Locate the cell with the specified text and output its [X, Y] center coordinate. 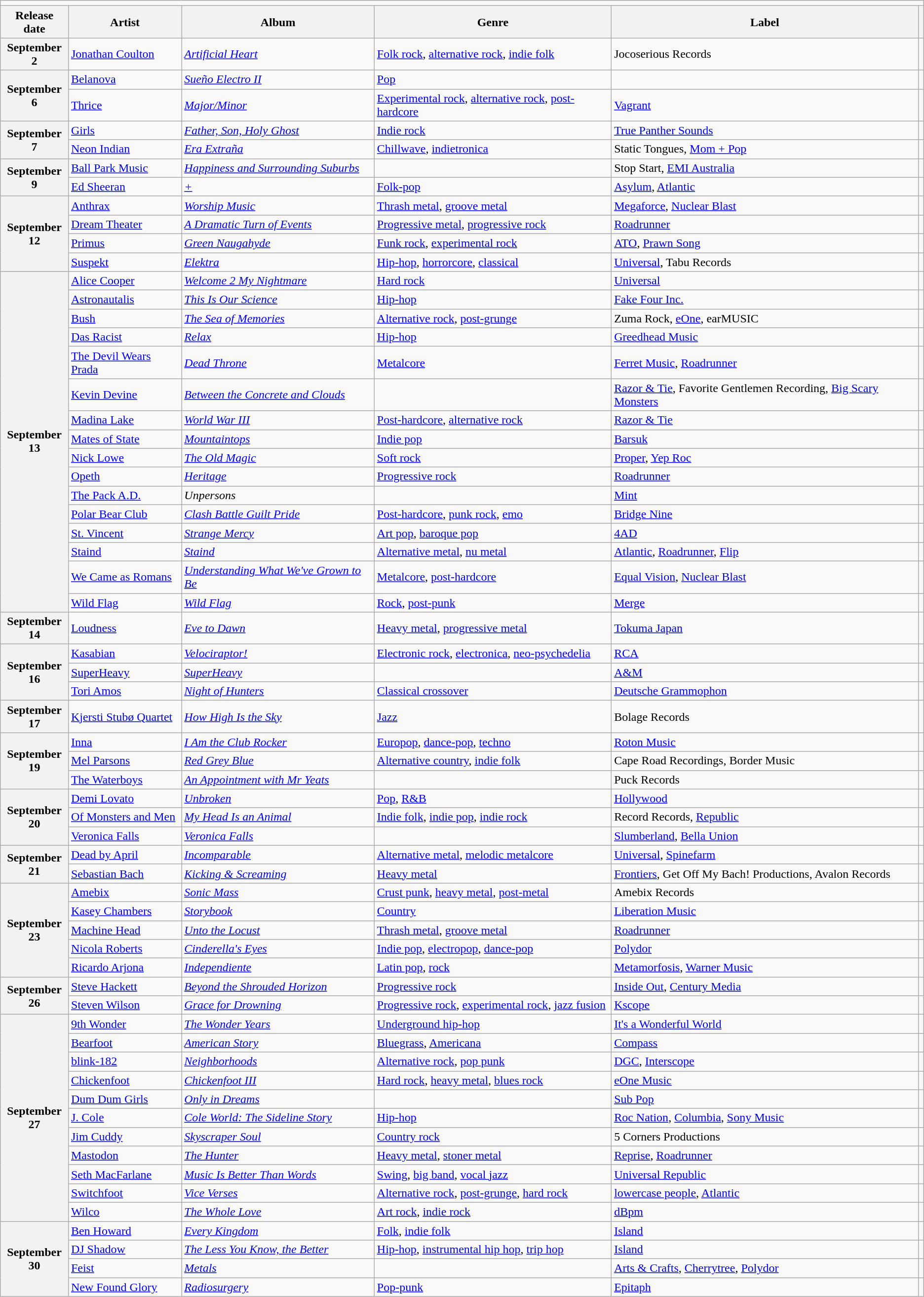
Experimental rock, alternative rock, post-hardcore [493, 105]
Hip-hop, instrumental hip hop, trip hop [493, 1250]
Amebix Records [765, 892]
Worship Music [278, 205]
Kasabian [124, 654]
Pop-punk [493, 1287]
Release date [35, 22]
Post-hardcore, punk rock, emo [493, 514]
Equal Vision, Nuclear Blast [765, 577]
Epitaph [765, 1287]
Kjersti Stubø Quartet [124, 717]
Steve Hackett [124, 986]
Girls [124, 130]
Storybook [278, 911]
Pop [493, 79]
September17 [35, 717]
Hard rock [493, 281]
DJ Shadow [124, 1250]
Art pop, baroque pop [493, 533]
Chillwave, indietronica [493, 149]
Unto the Locust [278, 930]
Ball Park Music [124, 168]
Heritage [278, 476]
Greedhead Music [765, 337]
Mountaintops [278, 439]
Soft rock [493, 458]
Velociraptor! [278, 654]
Artificial Heart [278, 54]
September20 [35, 817]
Razor & Tie, Favorite Gentlemen Recording, Big Scary Monsters [765, 395]
Tori Amos [124, 691]
Grace for Drowning [278, 1005]
The Waterboys [124, 780]
Kasey Chambers [124, 911]
Ben Howard [124, 1231]
Machine Head [124, 930]
eOne Music [765, 1080]
Classical crossover [493, 691]
Mint [765, 495]
Chickenfoot [124, 1080]
Bush [124, 318]
Primus [124, 243]
A&M [765, 672]
Unbroken [278, 798]
Suspekt [124, 262]
September14 [35, 628]
Dead Throne [278, 362]
Dum Dum Girls [124, 1099]
How High Is the Sky [278, 717]
dBpm [765, 1212]
Universal [765, 281]
Alternative rock, post-grunge, hard rock [493, 1193]
September12 [35, 234]
September16 [35, 672]
It's a Wonderful World [765, 1024]
Puck Records [765, 780]
Rock, post-punk [493, 603]
J. Cole [124, 1118]
Progressive rock, experimental rock, jazz fusion [493, 1005]
Metalcore, post-hardcore [493, 577]
Elektra [278, 262]
Sueño Electro II [278, 79]
Bolage Records [765, 717]
Understanding What We've Grown to Be [278, 577]
Tokuma Japan [765, 628]
Compass [765, 1043]
5 Corners Productions [765, 1137]
Green Naugahyde [278, 243]
Inna [124, 742]
Alternative rock, post-grunge [493, 318]
Nick Lowe [124, 458]
A Dramatic Turn of Events [278, 224]
Bluegrass, Americana [493, 1043]
Barsuk [765, 439]
Unpersons [278, 495]
Indie rock [493, 130]
Slumberland, Bella Union [765, 836]
Cole World: The Sideline Story [278, 1118]
World War III [278, 420]
Era Extraña [278, 149]
Dead by April [124, 855]
Seth MacFarlane [124, 1174]
Wilco [124, 1212]
Vice Verses [278, 1193]
Sub Pop [765, 1099]
Pop, R&B [493, 798]
The Wonder Years [278, 1024]
Polar Bear Club [124, 514]
Radiosurgery [278, 1287]
Jim Cuddy [124, 1137]
Amebix [124, 892]
Metalcore [493, 362]
Alternative metal, nu metal [493, 551]
September2 [35, 54]
Hard rock, heavy metal, blues rock [493, 1080]
We Came as Romans [124, 577]
Major/Minor [278, 105]
Alternative rock, pop punk [493, 1061]
Folk-pop [493, 187]
Country [493, 911]
Underground hip-hop [493, 1024]
ATO, Prawn Song [765, 243]
New Found Glory [124, 1287]
Progressive metal, progressive rock [493, 224]
Independiente [278, 968]
September19 [35, 761]
September13 [35, 442]
RCA [765, 654]
Swing, big band, vocal jazz [493, 1174]
Label [765, 22]
Neon Indian [124, 149]
Mastodon [124, 1155]
Hollywood [765, 798]
Frontiers, Get Off My Bach! Productions, Avalon Records [765, 873]
September27 [35, 1118]
Every Kingdom [278, 1231]
Indie folk, indie pop, indie rock [493, 817]
I Am the Club Rocker [278, 742]
Arts & Crafts, Cherrytree, Polydor [765, 1268]
4AD [765, 533]
Kscope [765, 1005]
Red Grey Blue [278, 761]
Roton Music [765, 742]
Jocoserious Records [765, 54]
Anthrax [124, 205]
Electronic rock, electronica, neo-psychedelia [493, 654]
September6 [35, 96]
The Less You Know, the Better [278, 1250]
An Appointment with Mr Yeats [278, 780]
St. Vincent [124, 533]
Belanova [124, 79]
Artist [124, 22]
September26 [35, 996]
Night of Hunters [278, 691]
September9 [35, 177]
Vagrant [765, 105]
Clash Battle Guilt Pride [278, 514]
Steven Wilson [124, 1005]
Metamorfosis, Warner Music [765, 968]
September21 [35, 864]
Universal, Spinefarm [765, 855]
Proper, Yep Roc [765, 458]
Metals [278, 1268]
Feist [124, 1268]
The Devil Wears Prada [124, 362]
Heavy metal, stoner metal [493, 1155]
Album [278, 22]
Europop, dance-pop, techno [493, 742]
Welcome 2 My Nightmare [278, 281]
Ed Sheeran [124, 187]
Indie pop, electropop, dance-pop [493, 949]
Universal, Tabu Records [765, 262]
Nicola Roberts [124, 949]
Happiness and Surrounding Suburbs [278, 168]
Folk rock, alternative rock, indie folk [493, 54]
Inside Out, Century Media [765, 986]
Hip-hop, horrorcore, classical [493, 262]
Bridge Nine [765, 514]
Kevin Devine [124, 395]
Relax [278, 337]
Polydor [765, 949]
Bearfoot [124, 1043]
Cape Road Recordings, Border Music [765, 761]
DGC, Interscope [765, 1061]
blink-182 [124, 1061]
9th Wonder [124, 1024]
Record Records, Republic [765, 817]
Merge [765, 603]
Dream Theater [124, 224]
American Story [278, 1043]
Music Is Better Than Words [278, 1174]
Demi Lovato [124, 798]
September23 [35, 930]
Father, Son, Holy Ghost [278, 130]
Loudness [124, 628]
Opeth [124, 476]
Cinderella's Eyes [278, 949]
Country rock [493, 1137]
Of Monsters and Men [124, 817]
Zuma Rock, eOne, earMUSIC [765, 318]
Das Racist [124, 337]
The Whole Love [278, 1212]
Mel Parsons [124, 761]
Astronautalis [124, 300]
Universal Republic [765, 1174]
The Sea of Memories [278, 318]
Static Tongues, Mom + Pop [765, 149]
Latin pop, rock [493, 968]
Strange Mercy [278, 533]
Deutsche Grammophon [765, 691]
Ferret Music, Roadrunner [765, 362]
Thrice [124, 105]
Only in Dreams [278, 1099]
Post-hardcore, alternative rock [493, 420]
Alice Cooper [124, 281]
True Panther Sounds [765, 130]
Alternative metal, melodic metalcore [493, 855]
Asylum, Atlantic [765, 187]
September7 [35, 140]
Heavy metal, progressive metal [493, 628]
Chickenfoot III [278, 1080]
Reprise, Roadrunner [765, 1155]
Megaforce, Nuclear Blast [765, 205]
Fake Four Inc. [765, 300]
+ [278, 187]
This Is Our Science [278, 300]
Switchfoot [124, 1193]
Art rock, indie rock [493, 1212]
Between the Concrete and Clouds [278, 395]
Alternative country, indie folk [493, 761]
Jonathan Coulton [124, 54]
lowercase people, Atlantic [765, 1193]
Kicking & Screaming [278, 873]
Madina Lake [124, 420]
The Pack A.D. [124, 495]
Funk rock, experimental rock [493, 243]
Crust punk, heavy metal, post-metal [493, 892]
Beyond the Shrouded Horizon [278, 986]
Incomparable [278, 855]
Roc Nation, Columbia, Sony Music [765, 1118]
Heavy metal [493, 873]
My Head Is an Animal [278, 817]
Neighborhoods [278, 1061]
The Hunter [278, 1155]
Atlantic, Roadrunner, Flip [765, 551]
September30 [35, 1259]
Skyscraper Soul [278, 1137]
Sebastian Bach [124, 873]
Stop Start, EMI Australia [765, 168]
Folk, indie folk [493, 1231]
Jazz [493, 717]
Mates of State [124, 439]
Eve to Dawn [278, 628]
Indie pop [493, 439]
Razor & Tie [765, 420]
The Old Magic [278, 458]
Liberation Music [765, 911]
Sonic Mass [278, 892]
Genre [493, 22]
Ricardo Arjona [124, 968]
